Pinpoint the cell where the given text exists, returning its (X, Y) midpoint coordinate. 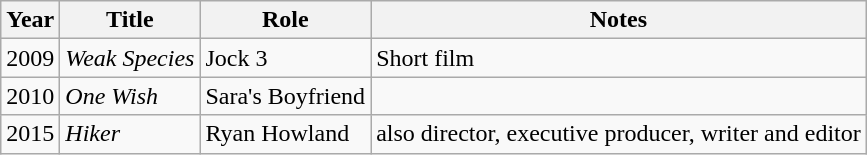
Role (286, 20)
Sara's Boyfriend (286, 96)
One Wish (130, 96)
Notes (619, 20)
Hiker (130, 134)
2009 (30, 58)
Ryan Howland (286, 134)
Weak Species (130, 58)
Year (30, 20)
2015 (30, 134)
Short film (619, 58)
2010 (30, 96)
Jock 3 (286, 58)
also director, executive producer, writer and editor (619, 134)
Title (130, 20)
